Locate the cell with the specified text and output its (x, y) center coordinate. 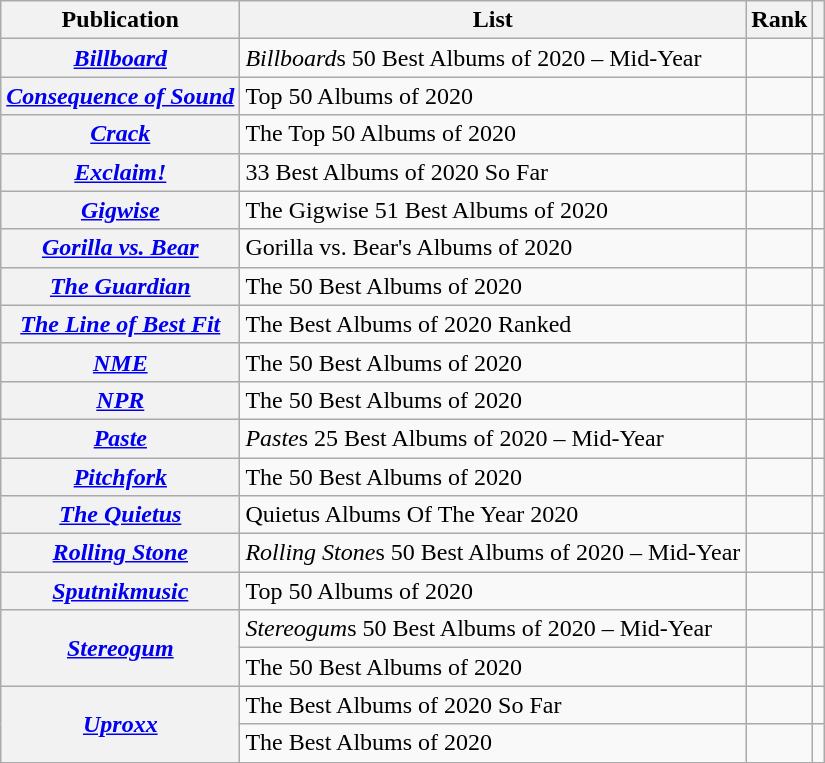
Rolling Stone (120, 553)
33 Best Albums of 2020 So Far (493, 172)
The Top 50 Albums of 2020 (493, 134)
Consequence of Sound (120, 96)
Sputnikmusic (120, 591)
Gorilla vs. Bear's Albums of 2020 (493, 248)
The Quietus (120, 515)
Rolling Stones 50 Best Albums of 2020 – Mid-Year (493, 553)
The Best Albums of 2020 (493, 743)
NME (120, 362)
The Guardian (120, 286)
The Best Albums of 2020 So Far (493, 705)
Exclaim! (120, 172)
Quietus Albums Of The Year 2020 (493, 515)
The Gigwise 51 Best Albums of 2020 (493, 210)
Stereogum (120, 648)
List (493, 20)
Crack (120, 134)
Stereogums 50 Best Albums of 2020 – Mid-Year (493, 629)
Pastes 25 Best Albums of 2020 – Mid-Year (493, 438)
NPR (120, 400)
Pitchfork (120, 477)
The Line of Best Fit (120, 324)
Billboards 50 Best Albums of 2020 – Mid-Year (493, 58)
Gigwise (120, 210)
Billboard (120, 58)
Rank (780, 20)
Gorilla vs. Bear (120, 248)
Uproxx (120, 724)
Paste (120, 438)
Publication (120, 20)
The Best Albums of 2020 Ranked (493, 324)
